Locate the cell with the specified text and output its (x, y) center coordinate. 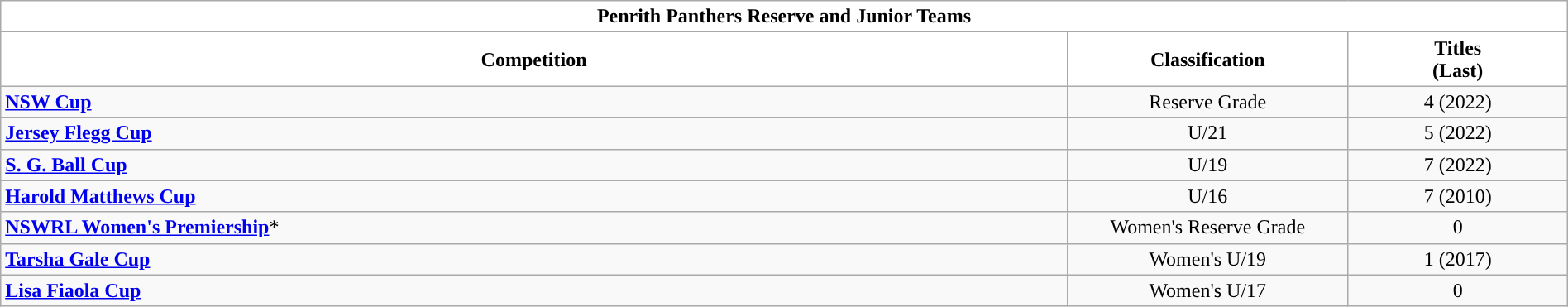
U/16 (1207, 196)
Women's U/19 (1207, 259)
Women's Reserve Grade (1207, 228)
5 (2022) (1457, 133)
1 (2017) (1457, 259)
7 (2022) (1457, 165)
U/19 (1207, 165)
U/21 (1207, 133)
4 (2022) (1457, 102)
Tarsha Gale Cup (534, 259)
Reserve Grade (1207, 102)
Titles(Last) (1457, 60)
Jersey Flegg Cup (534, 133)
Lisa Fiaola Cup (534, 290)
7 (2010) (1457, 196)
NSW Cup (534, 102)
Classification (1207, 60)
Penrith Panthers Reserve and Junior Teams (784, 17)
Harold Matthews Cup (534, 196)
NSWRL Women's Premiership* (534, 228)
S. G. Ball Cup (534, 165)
Women's U/17 (1207, 290)
Competition (534, 60)
